Provide the (x, y) coordinate of the cell's center where the given text is located.  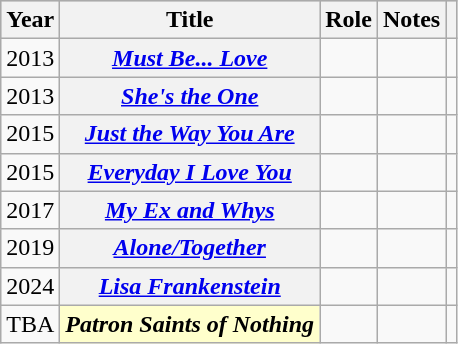
2019 (30, 248)
Lisa Frankenstein (190, 286)
Patron Saints of Nothing (190, 324)
Notes (411, 20)
Must Be... Love (190, 58)
Everyday I Love You (190, 172)
Title (190, 20)
Just the Way You Are (190, 134)
My Ex and Whys (190, 210)
Alone/Together (190, 248)
2024 (30, 286)
2017 (30, 210)
Role (349, 20)
She's the One (190, 96)
Year (30, 20)
TBA (30, 324)
